Determine the [x, y] coordinate at the center of the cell enclosing the given text.  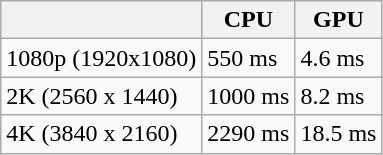
GPU [338, 20]
1000 ms [248, 96]
2K (2560 x 1440) [102, 96]
CPU [248, 20]
2290 ms [248, 134]
4K (3840 x 2160) [102, 134]
4.6 ms [338, 58]
550 ms [248, 58]
18.5 ms [338, 134]
1080p (1920x1080) [102, 58]
8.2 ms [338, 96]
